Pinpoint the cell where the given text exists, returning its (x, y) midpoint coordinate. 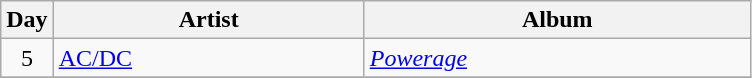
AC/DC (208, 58)
Artist (208, 20)
5 (27, 58)
Album (557, 20)
Day (27, 20)
Powerage (557, 58)
